Output the (x, y) coordinate of the center of the cell containing the given text.  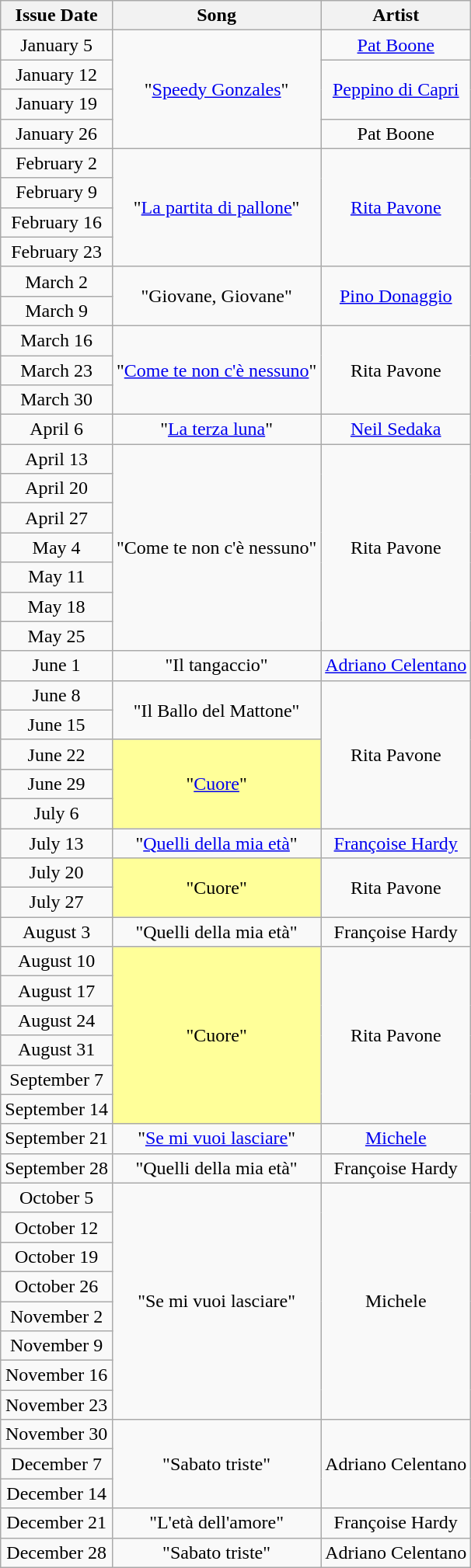
May 11 (57, 577)
January 12 (57, 75)
April 20 (57, 488)
July 20 (57, 873)
January 5 (57, 45)
November 30 (57, 1434)
December 21 (57, 1523)
"Il tangaccio" (216, 666)
October 26 (57, 1286)
September 21 (57, 1139)
November 16 (57, 1375)
April 13 (57, 459)
August 24 (57, 1020)
March 23 (57, 370)
January 19 (57, 104)
June 29 (57, 784)
July 6 (57, 813)
"Il Ballo del Mattone" (216, 710)
August 10 (57, 961)
"Speedy Gonzales" (216, 89)
February 2 (57, 163)
February 16 (57, 222)
"Giovane, Giovane" (216, 296)
November 23 (57, 1405)
Issue Date (57, 16)
Peppino di Capri (396, 89)
Song (216, 16)
Pino Donaggio (396, 296)
December 28 (57, 1552)
November 9 (57, 1346)
May 18 (57, 607)
August 17 (57, 991)
"La terza luna" (216, 429)
March 16 (57, 340)
May 4 (57, 548)
May 25 (57, 636)
March 9 (57, 311)
Neil Sedaka (396, 429)
February 23 (57, 252)
January 26 (57, 134)
"L'età dell'amore" (216, 1523)
June 1 (57, 666)
October 12 (57, 1227)
March 2 (57, 281)
July 27 (57, 902)
Artist (396, 16)
February 9 (57, 193)
August 3 (57, 932)
October 19 (57, 1257)
September 28 (57, 1168)
October 5 (57, 1198)
June 22 (57, 754)
June 8 (57, 695)
April 27 (57, 518)
"La partita di pallone" (216, 207)
November 2 (57, 1316)
September 14 (57, 1109)
March 30 (57, 400)
April 6 (57, 429)
July 13 (57, 843)
August 31 (57, 1050)
December 7 (57, 1464)
September 7 (57, 1080)
December 14 (57, 1493)
June 15 (57, 725)
